Return (X, Y) of the center of cell containing provided text 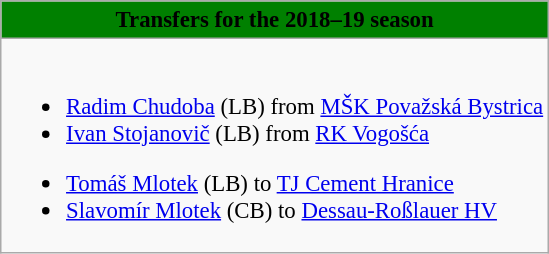
Transfers for the 2018–19 season (275, 20)
